Determine the [x, y] coordinate at the center of the cell enclosing the given text.  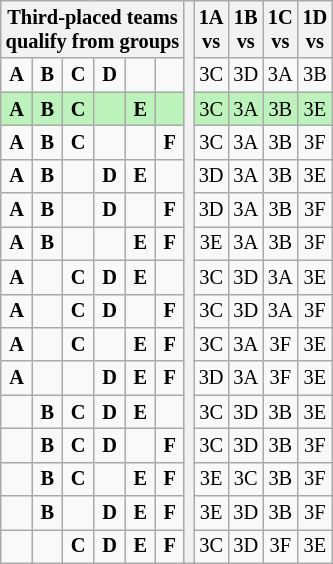
1Avs [212, 29]
Third-placed teamsqualify from groups [92, 29]
1Cvs [280, 29]
1Dvs [316, 29]
1Bvs [246, 29]
